Return [X, Y] of the center of cell containing provided text 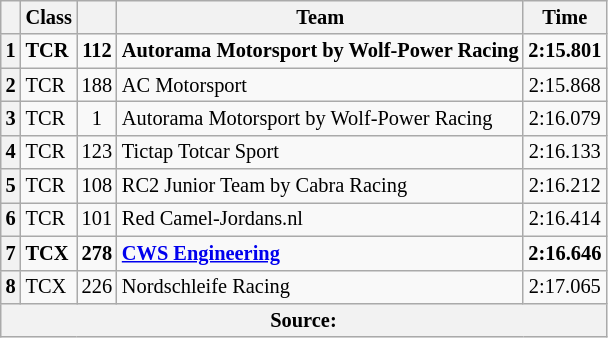
2:16.079 [564, 118]
Class [49, 17]
278 [97, 253]
2:16.212 [564, 186]
7 [11, 253]
Team [320, 17]
2:16.133 [564, 152]
108 [97, 186]
2:15.801 [564, 51]
112 [97, 51]
123 [97, 152]
RC2 Junior Team by Cabra Racing [320, 186]
2:16.414 [564, 219]
CWS Engineering [320, 253]
2 [11, 85]
Source: [304, 320]
188 [97, 85]
Time [564, 17]
6 [11, 219]
101 [97, 219]
Red Camel-Jordans.nl [320, 219]
Tictap Totcar Sport [320, 152]
Nordschleife Racing [320, 287]
3 [11, 118]
2:17.065 [564, 287]
2:16.646 [564, 253]
4 [11, 152]
2:15.868 [564, 85]
226 [97, 287]
AC Motorsport [320, 85]
5 [11, 186]
8 [11, 287]
